Find where the given text appears and provide that cell's center as [x, y] coordinate. 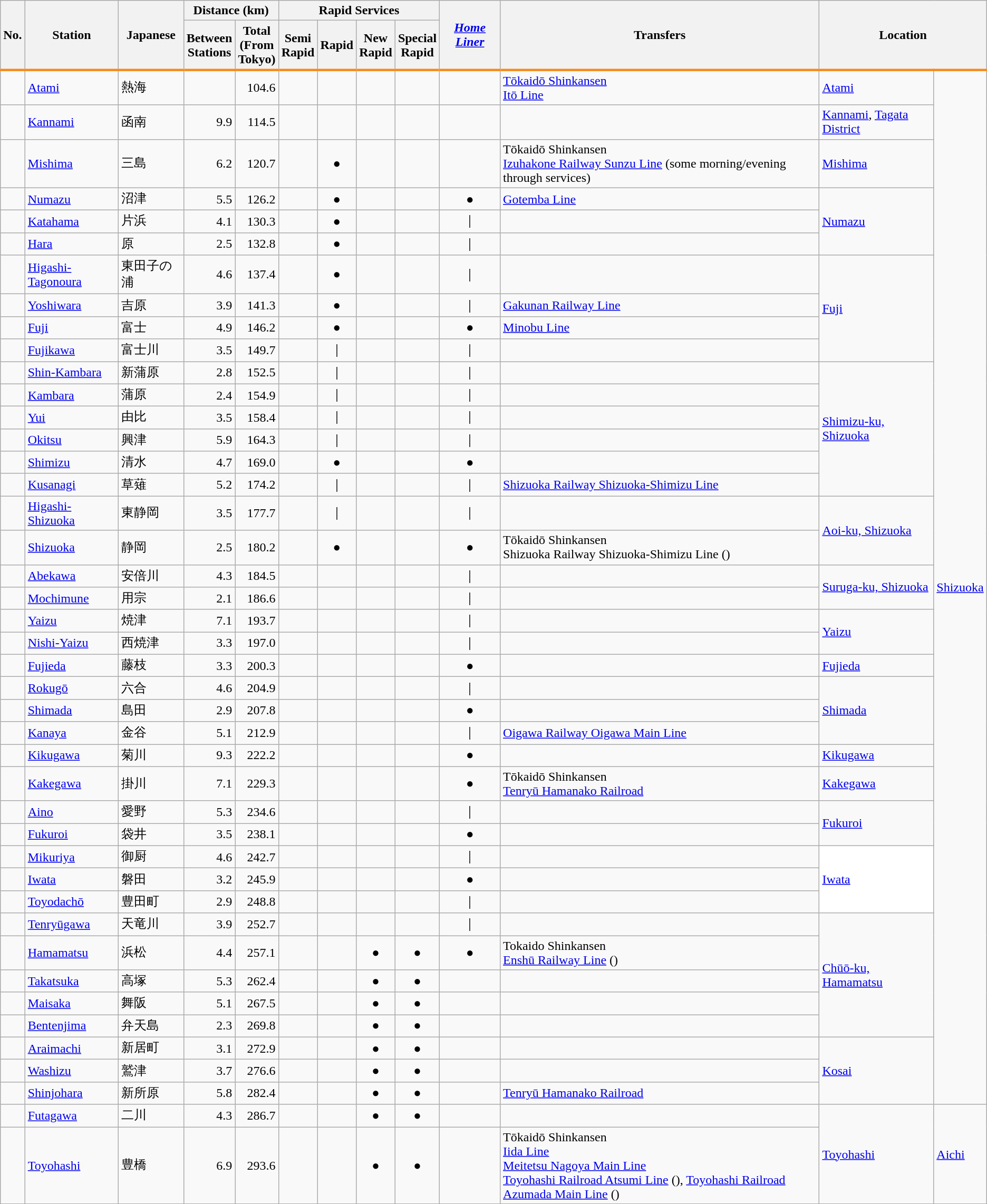
用宗 [151, 599]
六合 [151, 688]
238.1 [257, 835]
6.2 [209, 163]
Hamamatsu [72, 952]
276.6 [257, 1071]
草薙 [151, 485]
4.1 [209, 221]
Yui [72, 417]
安倍川 [151, 576]
西焼津 [151, 643]
Toyodachō [72, 901]
東静岡 [151, 513]
金谷 [151, 733]
Katahama [72, 221]
Tōkaidō Shinkansen Itō Line [660, 88]
212.9 [257, 733]
三島 [151, 163]
Araimachi [72, 1048]
Suruga-ku, Shizuoka [876, 587]
3.7 [209, 1071]
東田子の浦 [151, 275]
富士 [151, 328]
Aino [72, 812]
2.8 [209, 373]
豊田町 [151, 901]
函南 [151, 122]
Washizu [72, 1071]
藤枝 [151, 665]
267.5 [257, 1004]
158.4 [257, 417]
沼津 [151, 199]
Okitsu [72, 440]
SpecialRapid [417, 45]
Gotemba Line [660, 199]
磐田 [151, 879]
9.9 [209, 122]
184.5 [257, 576]
257.1 [257, 952]
152.5 [257, 373]
BetweenStations [209, 45]
SemiRapid [298, 45]
197.0 [257, 643]
NewRapid [376, 45]
吉原 [151, 306]
2.3 [209, 1026]
272.9 [257, 1048]
Kanaya [72, 733]
252.7 [257, 925]
豊橋 [151, 1166]
4.7 [209, 463]
Kusanagi [72, 485]
浜松 [151, 952]
Home Liner [470, 35]
Takatsuka [72, 982]
Total(FromTokyo) [257, 45]
242.7 [257, 857]
鷲津 [151, 1071]
Aoi-ku, Shizuoka [876, 530]
286.7 [257, 1115]
126.2 [257, 199]
154.9 [257, 395]
6.9 [209, 1166]
193.7 [257, 621]
234.6 [257, 812]
二川 [151, 1115]
207.8 [257, 711]
Shizuoka Railway Shizuoka-Shimizu Line [660, 485]
Location [903, 35]
Mikuriya [72, 857]
原 [151, 244]
114.5 [257, 122]
137.4 [257, 275]
130.3 [257, 221]
293.6 [257, 1166]
Bentenjima [72, 1026]
焼津 [151, 621]
229.3 [257, 783]
愛野 [151, 812]
Kannami [72, 122]
Station [72, 35]
片浜 [151, 221]
Japanese [151, 35]
146.2 [257, 328]
Higashi-Shizuoka [72, 513]
282.4 [257, 1093]
Rokugō [72, 688]
Tōkaidō ShinkansenShizuoka Railway Shizuoka-Shimizu Line () [660, 547]
蒲原 [151, 395]
2.1 [209, 599]
熱海 [151, 88]
Rapid Services [359, 11]
Shin-Kambara [72, 373]
Minobu Line [660, 328]
No. [13, 35]
舞阪 [151, 1004]
164.3 [257, 440]
149.7 [257, 350]
Abekawa [72, 576]
Tokaido ShinkansenEnshū Railway Line () [660, 952]
Shinjohara [72, 1093]
132.8 [257, 244]
5.5 [209, 199]
Tōkaidō Shinkansen Izuhakone Railway Sunzu Line (some morning/evening through services) [660, 163]
Maisaka [72, 1004]
5.8 [209, 1093]
3.2 [209, 879]
Chūō-ku, Hamamatsu [876, 975]
186.6 [257, 599]
9.3 [209, 756]
4.9 [209, 328]
御厨 [151, 857]
Aichi [960, 1154]
Fujikawa [72, 350]
Transfers [660, 35]
Tenryūgawa [72, 925]
5.2 [209, 485]
120.7 [257, 163]
菊川 [151, 756]
富士川 [151, 350]
新所原 [151, 1093]
Shimizu-ku, Shizuoka [876, 429]
141.3 [257, 306]
222.2 [257, 756]
174.2 [257, 485]
248.8 [257, 901]
169.0 [257, 463]
Tōkaidō ShinkansenTenryū Hamanako Railroad [660, 783]
Futagawa [72, 1115]
262.4 [257, 982]
掛川 [151, 783]
Kambara [72, 395]
245.9 [257, 879]
Rapid [337, 45]
4.4 [209, 952]
新居町 [151, 1048]
180.2 [257, 547]
204.9 [257, 688]
Nishi-Yaizu [72, 643]
Oigawa Railway Oigawa Main Line [660, 733]
由比 [151, 417]
2.4 [209, 395]
静岡 [151, 547]
269.8 [257, 1026]
Tōkaidō Shinkansen Iida Line Meitetsu Nagoya Main LineToyohashi Railroad Atsumi Line (), Toyohashi Railroad Azumada Main Line () [660, 1166]
200.3 [257, 665]
天竜川 [151, 925]
Kosai [876, 1071]
5.9 [209, 440]
Tenryū Hamanako Railroad [660, 1093]
Gakunan Railway Line [660, 306]
Mochimune [72, 599]
3.1 [209, 1048]
Yoshiwara [72, 306]
Higashi-Tagonoura [72, 275]
興津 [151, 440]
新蒲原 [151, 373]
104.6 [257, 88]
Distance (km) [231, 11]
Shimizu [72, 463]
弁天島 [151, 1026]
清水 [151, 463]
高塚 [151, 982]
177.7 [257, 513]
島田 [151, 711]
袋井 [151, 835]
Hara [72, 244]
Kannami, Tagata District [876, 122]
